Return the [x, y] coordinate for the center point of the cell that contains the specified text.  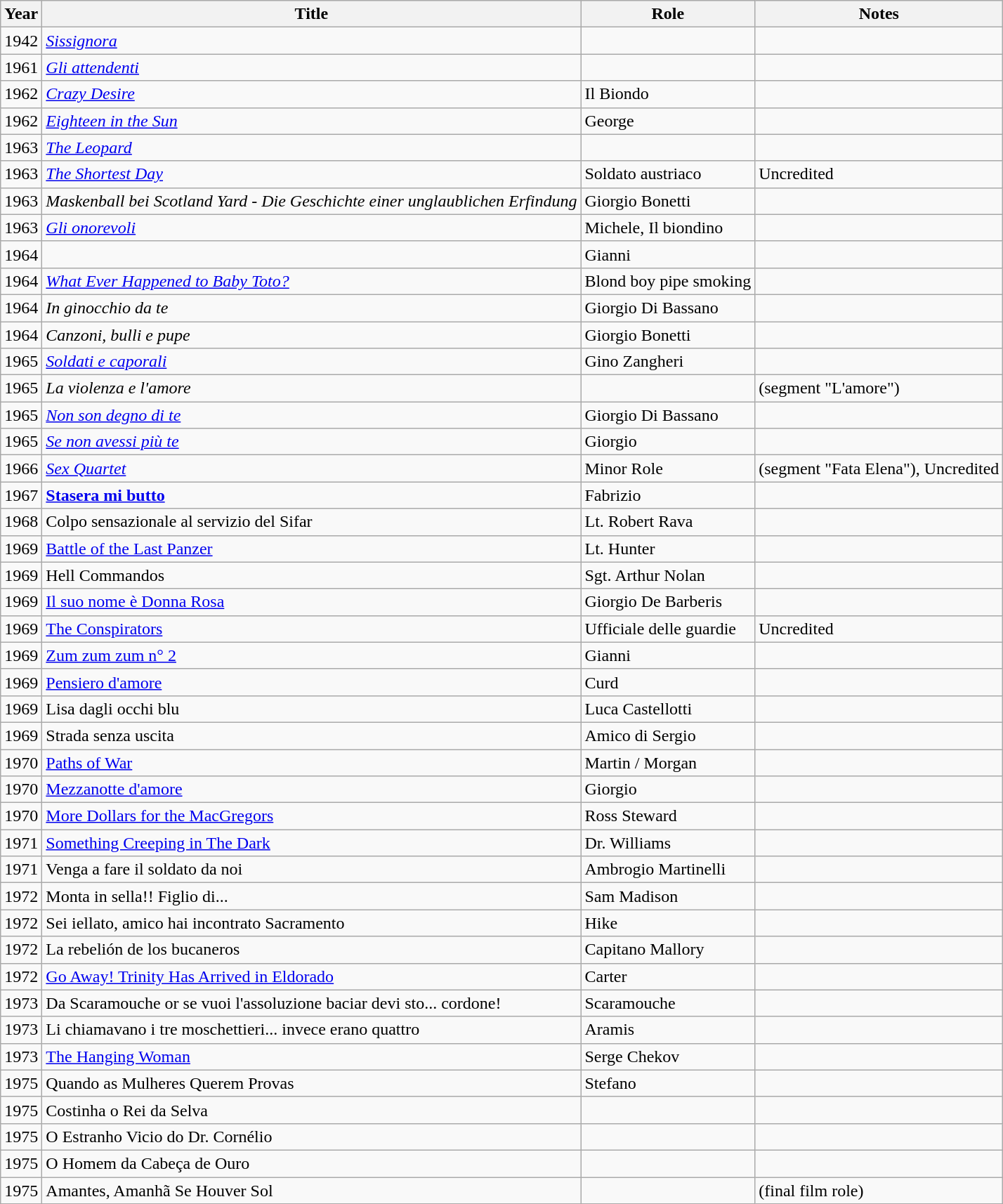
Pensiero d'amore [312, 682]
Costinha o Rei da Selva [312, 1110]
Amico di Sergio [668, 735]
Carter [668, 976]
Lt. Robert Rava [668, 522]
Gino Zangheri [668, 362]
Amantes, Amanhã Se Houver Sol [312, 1191]
Il Biondo [668, 94]
Martin / Morgan [668, 762]
Notes [879, 14]
Il suo nome è Donna Rosa [312, 602]
Colpo sensazionale al servizio del Sifar [312, 522]
(final film role) [879, 1191]
More Dollars for the MacGregors [312, 816]
Aramis [668, 1030]
Eighteen in the Sun [312, 121]
Soldato austriaco [668, 174]
Lisa dagli occhi blu [312, 709]
1967 [21, 495]
The Hanging Woman [312, 1056]
(segment "Fata Elena"), Uncredited [879, 469]
Stefano [668, 1083]
Blond boy pipe smoking [668, 281]
La rebelión de los bucaneros [312, 950]
Title [312, 14]
Role [668, 14]
What Ever Happened to Baby Toto? [312, 281]
Paths of War [312, 762]
Serge Chekov [668, 1056]
Fabrizio [668, 495]
Scaramouche [668, 1003]
Li chiamavano i tre moschettieri... invece erano quattro [312, 1030]
Ambrogio Martinelli [668, 870]
Crazy Desire [312, 94]
Stasera mi butto [312, 495]
Non son degno di te [312, 415]
Curd [668, 682]
Se non avessi più te [312, 442]
1942 [21, 41]
Dr. Williams [668, 843]
Hell Commandos [312, 575]
Capitano Mallory [668, 950]
1968 [21, 522]
Monta in sella!! Figlio di... [312, 896]
Mezzanotte d'amore [312, 790]
Sex Quartet [312, 469]
Zum zum zum n° 2 [312, 655]
1966 [21, 469]
Canzoni, bulli e pupe [312, 335]
Giorgio De Barberis [668, 602]
Minor Role [668, 469]
Sgt. Arthur Nolan [668, 575]
Something Creeping in The Dark [312, 843]
George [668, 121]
Venga a fare il soldato da noi [312, 870]
Hike [668, 923]
Sam Madison [668, 896]
Maskenball bei Scotland Yard - Die Geschichte einer unglaublichen Erfindung [312, 201]
Michele, Il biondino [668, 228]
(segment "L'amore") [879, 388]
Strada senza uscita [312, 735]
Da Scaramouche or se vuoi l'assoluzione baciar devi sto... cordone! [312, 1003]
O Homem da Cabeça de Ouro [312, 1163]
Sei iellato, amico hai incontrato Sacramento [312, 923]
The Conspirators [312, 629]
Ross Steward [668, 816]
Luca Castellotti [668, 709]
Lt. Hunter [668, 549]
Gli attendenti [312, 67]
Ufficiale delle guardie [668, 629]
In ginocchio da te [312, 308]
O Estranho Vicio do Dr. Cornélio [312, 1137]
La violenza e l'amore [312, 388]
1961 [21, 67]
Gli onorevoli [312, 228]
Go Away! Trinity Has Arrived in Eldorado [312, 976]
Battle of the Last Panzer [312, 549]
Sissignora [312, 41]
The Shortest Day [312, 174]
The Leopard [312, 148]
Soldati e caporali [312, 362]
Year [21, 14]
Quando as Mulheres Querem Provas [312, 1083]
